Identify which cell holds the provided text, then report its (x, y) central coordinate. 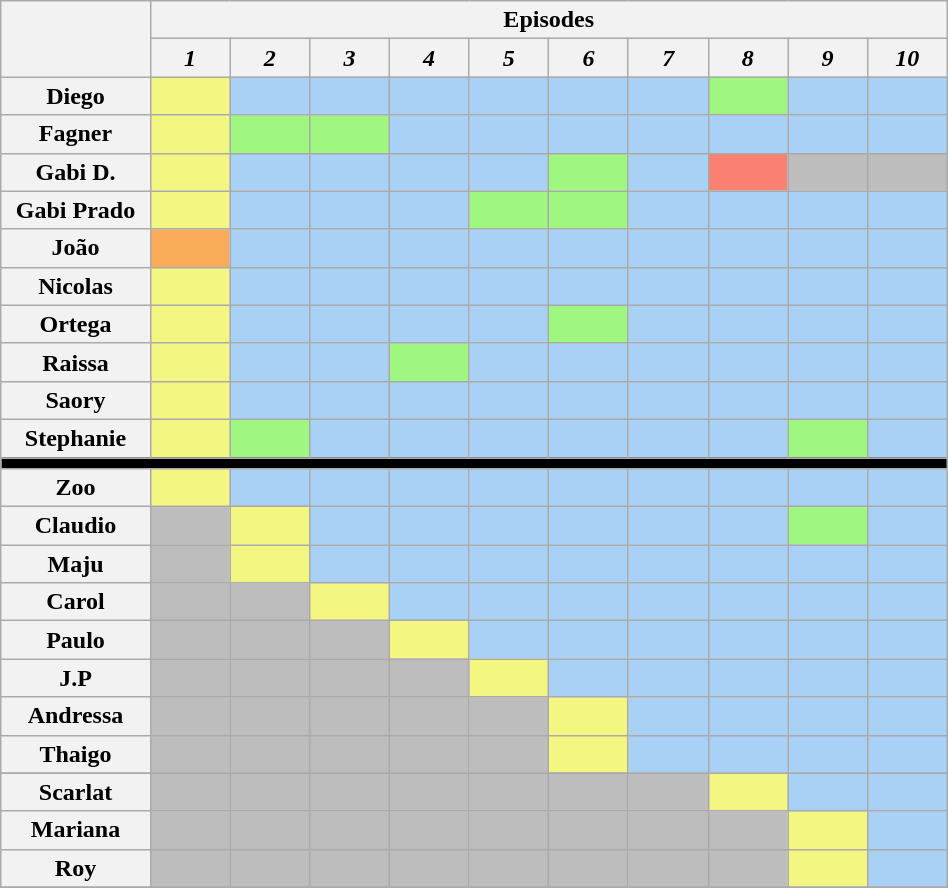
Diego (76, 96)
Stephanie (76, 438)
2 (270, 58)
8 (748, 58)
Gabi Prado (76, 210)
Claudio (76, 526)
Episodes (548, 20)
Paulo (76, 640)
J.P (76, 678)
João (76, 248)
4 (429, 58)
Nicolas (76, 286)
3 (350, 58)
Maju (76, 564)
Ortega (76, 324)
Andressa (76, 716)
Roy (76, 868)
Fagner (76, 134)
Mariana (76, 830)
Thaigo (76, 754)
7 (668, 58)
Zoo (76, 488)
Gabi D. (76, 172)
Carol (76, 602)
Raissa (76, 362)
Saory (76, 400)
1 (190, 58)
6 (589, 58)
9 (828, 58)
10 (907, 58)
5 (509, 58)
Scarlat (76, 792)
